Return (X, Y) of the center of cell containing provided text 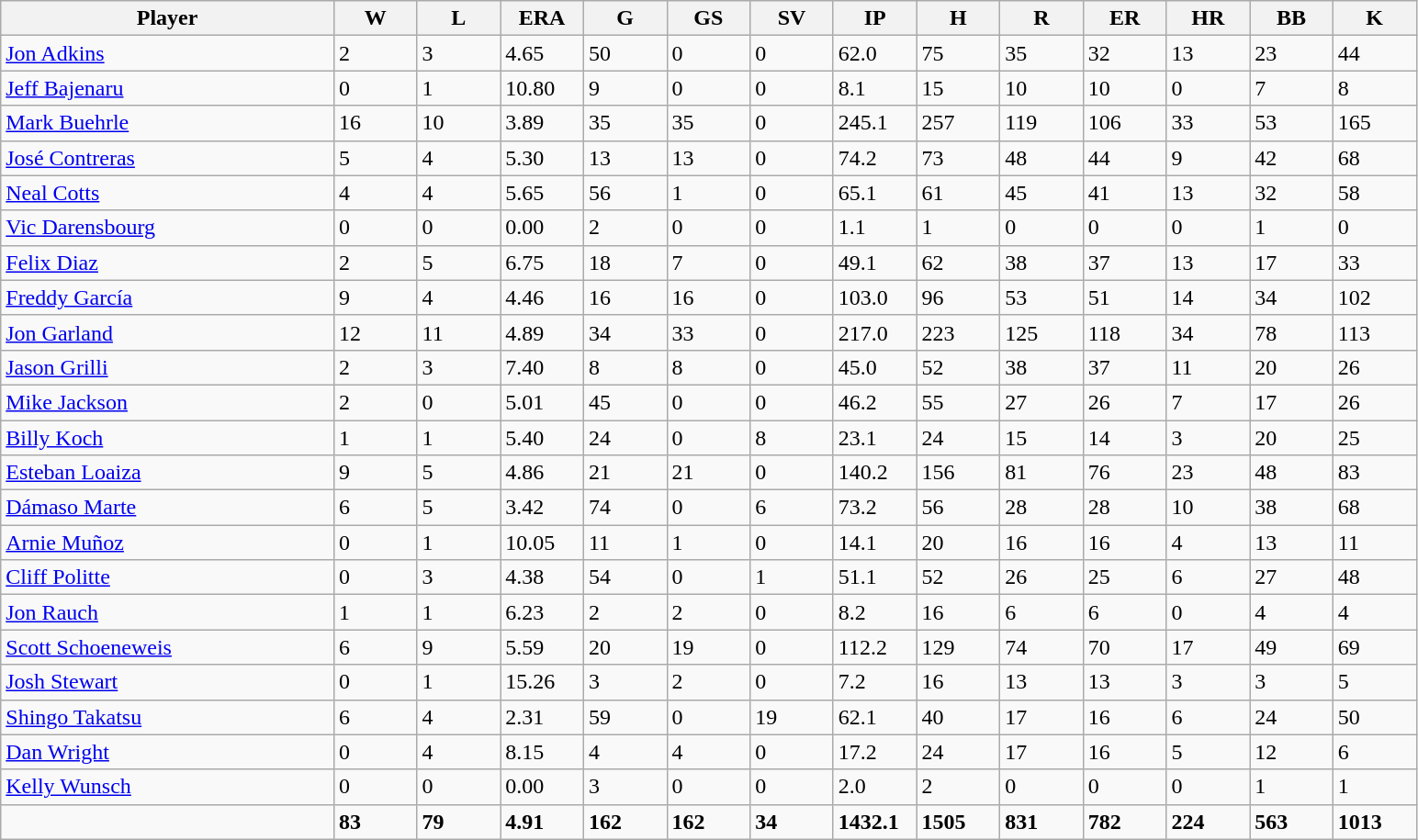
10.05 (542, 543)
Jeff Bajenaru (167, 88)
125 (1041, 332)
4.38 (542, 577)
Mike Jackson (167, 402)
224 (1209, 822)
Josh Stewart (167, 682)
BB (1291, 18)
40 (959, 717)
49.1 (874, 263)
Dan Wright (167, 752)
Jon Garland (167, 332)
4.89 (542, 332)
78 (1291, 332)
563 (1291, 822)
Neal Cotts (167, 193)
113 (1374, 332)
65.1 (874, 193)
42 (1291, 158)
831 (1041, 822)
Cliff Politte (167, 577)
58 (1374, 193)
140.2 (874, 473)
217.0 (874, 332)
Dámaso Marte (167, 508)
W (375, 18)
1.1 (874, 228)
70 (1124, 647)
15.26 (542, 682)
4.65 (542, 53)
223 (959, 332)
18 (625, 263)
ERA (542, 18)
Esteban Loaiza (167, 473)
10.80 (542, 88)
782 (1124, 822)
62.0 (874, 53)
5.65 (542, 193)
Jason Grilli (167, 367)
257 (959, 123)
106 (1124, 123)
103.0 (874, 297)
4.91 (542, 822)
61 (959, 193)
3.89 (542, 123)
Arnie Muñoz (167, 543)
Vic Darensbourg (167, 228)
74.2 (874, 158)
5.59 (542, 647)
8.2 (874, 612)
129 (959, 647)
5.40 (542, 438)
R (1041, 18)
Mark Buehrle (167, 123)
73.2 (874, 508)
51.1 (874, 577)
2.31 (542, 717)
46.2 (874, 402)
4.46 (542, 297)
Scott Schoeneweis (167, 647)
75 (959, 53)
54 (625, 577)
SV (792, 18)
Billy Koch (167, 438)
3.42 (542, 508)
118 (1124, 332)
1013 (1374, 822)
8.1 (874, 88)
Shingo Takatsu (167, 717)
7.40 (542, 367)
7.2 (874, 682)
H (959, 18)
5.01 (542, 402)
17.2 (874, 752)
49 (1291, 647)
23.1 (874, 438)
4.86 (542, 473)
Player (167, 18)
5.30 (542, 158)
59 (625, 717)
79 (459, 822)
1505 (959, 822)
165 (1374, 123)
2.0 (874, 787)
GS (709, 18)
51 (1124, 297)
Jon Rauch (167, 612)
Freddy García (167, 297)
6.23 (542, 612)
HR (1209, 18)
245.1 (874, 123)
ER (1124, 18)
45.0 (874, 367)
73 (959, 158)
Jon Adkins (167, 53)
81 (1041, 473)
L (459, 18)
8.15 (542, 752)
62 (959, 263)
55 (959, 402)
102 (1374, 297)
1432.1 (874, 822)
G (625, 18)
41 (1124, 193)
Felix Diaz (167, 263)
K (1374, 18)
Kelly Wunsch (167, 787)
76 (1124, 473)
112.2 (874, 647)
96 (959, 297)
119 (1041, 123)
62.1 (874, 717)
IP (874, 18)
69 (1374, 647)
14.1 (874, 543)
156 (959, 473)
6.75 (542, 263)
José Contreras (167, 158)
